For the text-containing cell, return its midpoint in [x, y] coordinate format. 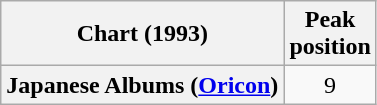
9 [330, 85]
Chart (1993) [142, 34]
Peak position [330, 34]
Japanese Albums (Oricon) [142, 85]
